For the text-containing cell, return its midpoint in (X, Y) coordinate format. 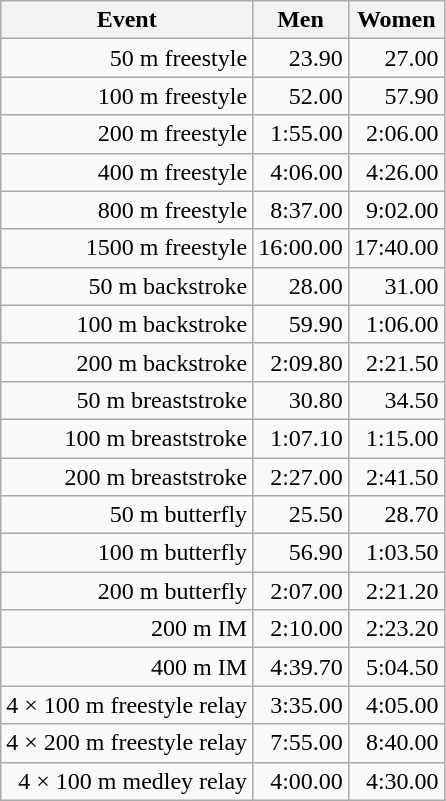
100 m butterfly (127, 553)
2:10.00 (301, 629)
31.00 (396, 286)
30.80 (301, 400)
56.90 (301, 553)
1500 m freestyle (127, 248)
50 m backstroke (127, 286)
16:00.00 (301, 248)
4:26.00 (396, 172)
100 m freestyle (127, 96)
1:15.00 (396, 438)
34.50 (396, 400)
4:39.70 (301, 667)
800 m freestyle (127, 210)
28.00 (301, 286)
57.90 (396, 96)
1:03.50 (396, 553)
50 m freestyle (127, 58)
4:05.00 (396, 705)
2:09.80 (301, 362)
5:04.50 (396, 667)
200 m freestyle (127, 134)
50 m breaststroke (127, 400)
1:06.00 (396, 324)
8:40.00 (396, 743)
1:55.00 (301, 134)
Women (396, 20)
2:21.20 (396, 591)
3:35.00 (301, 705)
1:07.10 (301, 438)
28.70 (396, 515)
200 m breaststroke (127, 477)
4 × 100 m medley relay (127, 781)
100 m backstroke (127, 324)
4 × 100 m freestyle relay (127, 705)
4:06.00 (301, 172)
9:02.00 (396, 210)
400 m IM (127, 667)
2:41.50 (396, 477)
50 m butterfly (127, 515)
400 m freestyle (127, 172)
2:21.50 (396, 362)
200 m butterfly (127, 591)
27.00 (396, 58)
2:06.00 (396, 134)
4:00.00 (301, 781)
52.00 (301, 96)
8:37.00 (301, 210)
7:55.00 (301, 743)
2:27.00 (301, 477)
4:30.00 (396, 781)
100 m breaststroke (127, 438)
59.90 (301, 324)
2:07.00 (301, 591)
200 m IM (127, 629)
2:23.20 (396, 629)
23.90 (301, 58)
Event (127, 20)
17:40.00 (396, 248)
200 m backstroke (127, 362)
25.50 (301, 515)
4 × 200 m freestyle relay (127, 743)
Men (301, 20)
